Extract the (X, Y) coordinate from the center of the cell holding the provided text.  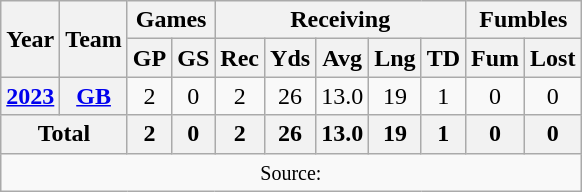
Yds (290, 58)
Avg (342, 58)
2023 (30, 96)
GS (194, 58)
Source: (291, 172)
Total (64, 134)
Receiving (340, 20)
GP (149, 58)
Fumbles (524, 20)
Team (94, 39)
Fum (496, 58)
Games (170, 20)
GB (94, 96)
Year (30, 39)
Lng (395, 58)
Lost (553, 58)
TD (443, 58)
Rec (240, 58)
